From the cell containing the given text, extract its center point as [x, y] coordinate. 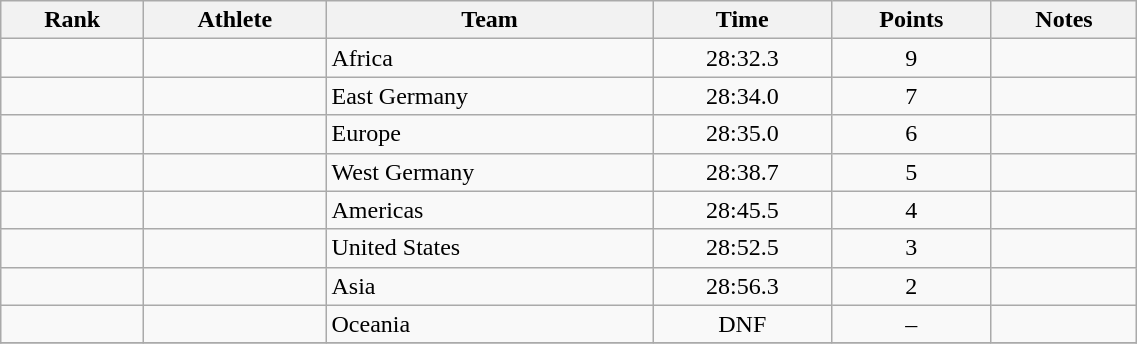
28:35.0 [742, 134]
28:45.5 [742, 210]
28:52.5 [742, 248]
7 [911, 96]
5 [911, 172]
28:34.0 [742, 96]
West Germany [490, 172]
6 [911, 134]
Athlete [235, 20]
East Germany [490, 96]
Points [911, 20]
28:56.3 [742, 286]
9 [911, 58]
Notes [1064, 20]
Team [490, 20]
3 [911, 248]
United States [490, 248]
– [911, 324]
Rank [72, 20]
4 [911, 210]
Africa [490, 58]
28:38.7 [742, 172]
Americas [490, 210]
Europe [490, 134]
2 [911, 286]
DNF [742, 324]
28:32.3 [742, 58]
Oceania [490, 324]
Asia [490, 286]
Time [742, 20]
